Find where the given text appears and provide that cell's center as [X, Y] coordinate. 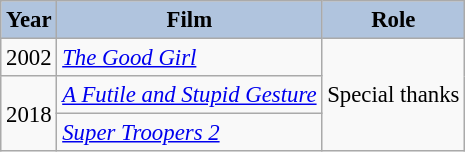
A Futile and Stupid Gesture [190, 95]
2018 [29, 114]
The Good Girl [190, 58]
Super Troopers 2 [190, 133]
Role [394, 20]
2002 [29, 58]
Special thanks [394, 96]
Year [29, 20]
Film [190, 20]
